Return (x, y) of the center of cell containing provided text 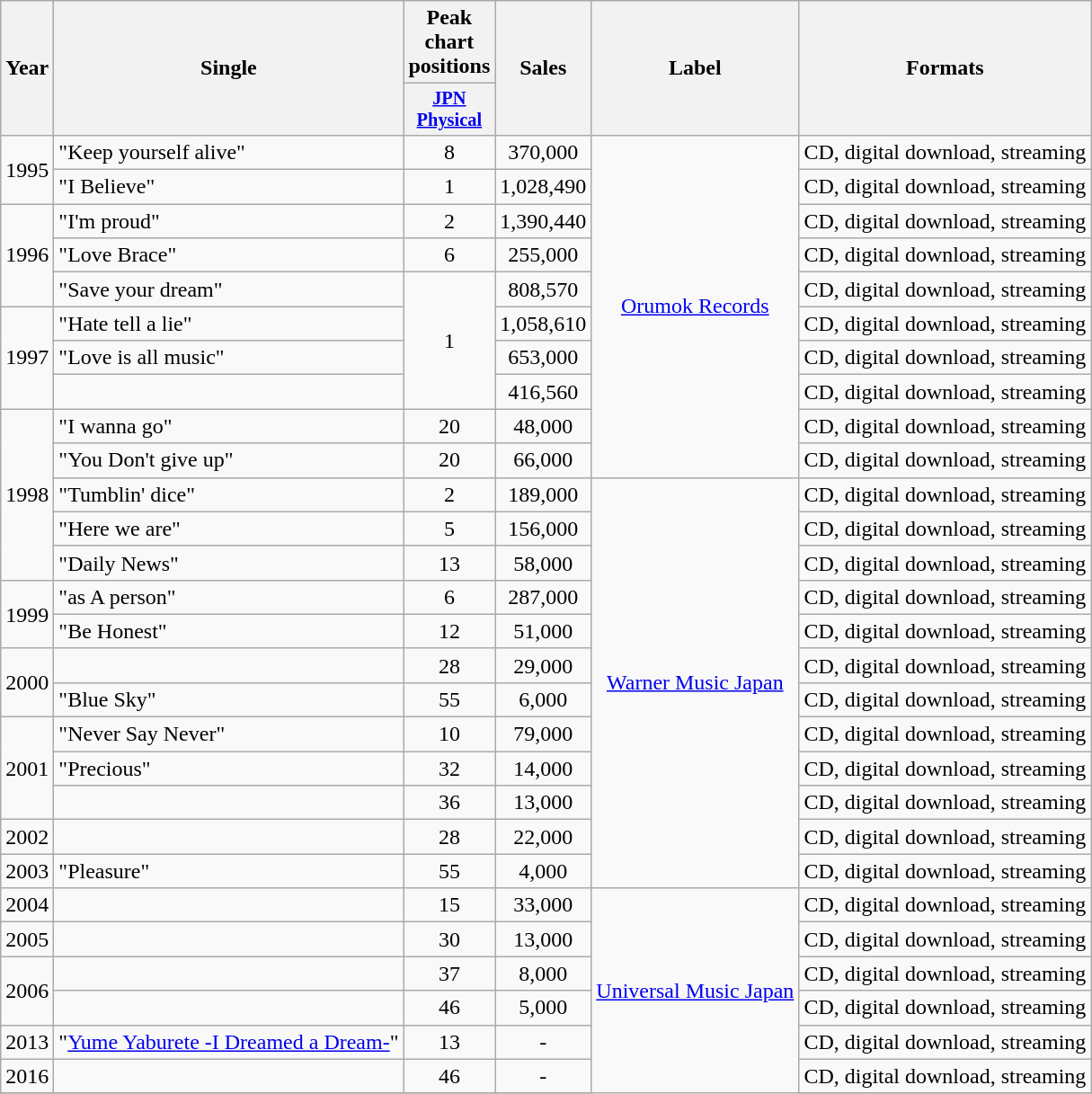
32 (449, 769)
"I wanna go" (228, 426)
Label (696, 68)
Single (228, 68)
"Precious" (228, 769)
33,000 (543, 905)
2002 (27, 837)
Year (27, 68)
1999 (27, 614)
2006 (27, 991)
"Here we are" (228, 529)
Peak chart positions (449, 42)
"Keep yourself alive" (228, 152)
"Hate tell a lie" (228, 324)
2013 (27, 1042)
12 (449, 631)
79,000 (543, 734)
1995 (27, 169)
5 (449, 529)
Universal Music Japan (696, 991)
8,000 (543, 974)
287,000 (543, 597)
2003 (27, 871)
370,000 (543, 152)
1998 (27, 494)
"Never Say Never" (228, 734)
156,000 (543, 529)
48,000 (543, 426)
2004 (27, 905)
1,028,490 (543, 187)
22,000 (543, 837)
"You Don't give up" (228, 460)
"Blue Sky" (228, 699)
Sales (543, 68)
1,390,440 (543, 221)
1,058,610 (543, 324)
"Love is all music" (228, 358)
"Save your dream" (228, 289)
4,000 (543, 871)
58,000 (543, 563)
"Be Honest" (228, 631)
"Pleasure" (228, 871)
37 (449, 974)
Formats (946, 68)
"I'm proud" (228, 221)
"Yume Yaburete -I Dreamed a Dream-" (228, 1042)
2005 (27, 939)
8 (449, 152)
"as A person" (228, 597)
1996 (27, 255)
Orumok Records (696, 306)
6,000 (543, 699)
5,000 (543, 1008)
66,000 (543, 460)
36 (449, 803)
Warner Music Japan (696, 683)
"I Believe" (228, 187)
"Daily News" (228, 563)
255,000 (543, 255)
10 (449, 734)
2016 (27, 1076)
30 (449, 939)
"Tumblin' dice" (228, 494)
14,000 (543, 769)
808,570 (543, 289)
189,000 (543, 494)
2001 (27, 769)
1997 (27, 358)
416,560 (543, 392)
JPNPhysical (449, 110)
15 (449, 905)
51,000 (543, 631)
29,000 (543, 665)
"Love Brace" (228, 255)
2000 (27, 682)
653,000 (543, 358)
